Pinpoint the cell where the given text exists, returning its (x, y) midpoint coordinate. 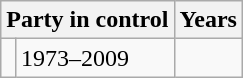
Party in control (88, 20)
Years (208, 20)
1973–2009 (94, 58)
